Provide the (X, Y) coordinate of the cell's center where the given text is located.  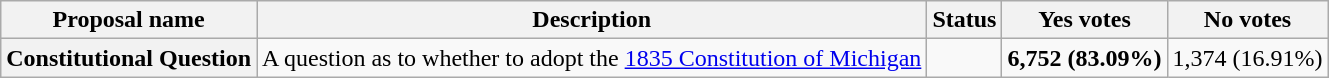
6,752 (83.09%) (1084, 58)
Yes votes (1084, 20)
Proposal name (129, 20)
Description (592, 20)
No votes (1248, 20)
A question as to whether to adopt the 1835 Constitution of Michigan (592, 58)
Status (964, 20)
1,374 (16.91%) (1248, 58)
Constitutional Question (129, 58)
